From the cell containing the given text, extract its center point as (X, Y) coordinate. 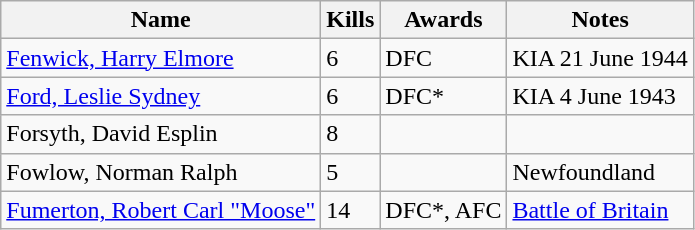
Notes (600, 20)
8 (350, 134)
Forsyth, David Esplin (161, 134)
Fowlow, Norman Ralph (161, 172)
Fumerton, Robert Carl "Moose" (161, 210)
KIA 21 June 1944 (600, 58)
Awards (444, 20)
DFC*, AFC (444, 210)
Fenwick, Harry Elmore (161, 58)
KIA 4 June 1943 (600, 96)
Newfoundland (600, 172)
DFC (444, 58)
5 (350, 172)
Kills (350, 20)
Name (161, 20)
Ford, Leslie Sydney (161, 96)
Battle of Britain (600, 210)
14 (350, 210)
DFC* (444, 96)
